Return [x, y] of the center of cell containing provided text 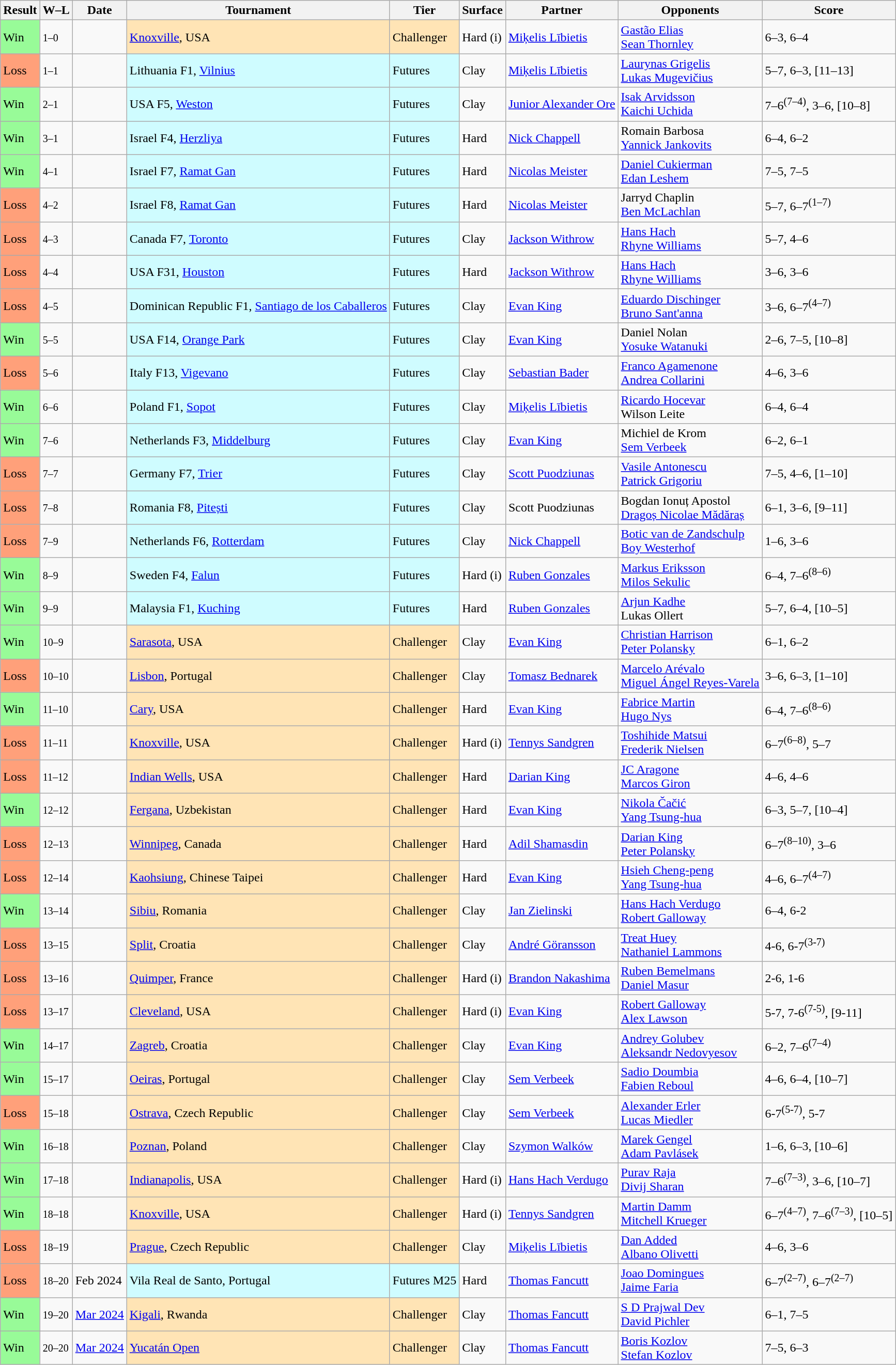
Israel F7, Ramat Gan [258, 172]
Darian King Peter Polansky [690, 843]
5-7, 7-6(7-5), [9-11] [829, 1012]
4–5 [56, 306]
Ricardo Hocevar Wilson Leite [690, 406]
Prague, Czech Republic [258, 1247]
Bogdan Ionuț Apostol Dragoș Nicolae Mădăraș [690, 507]
4–1 [56, 172]
Poznan, Poland [258, 1146]
Tournament [258, 10]
Junior Alexander Ore [562, 104]
11–10 [56, 709]
Israel F4, Herzliya [258, 137]
Poland F1, Sopot [258, 406]
3–6, 6–7(4–7) [829, 306]
USA F14, Orange Park [258, 339]
Malaysia F1, Kuching [258, 609]
10–10 [56, 676]
Romain Barbosa Yannick Jankovits [690, 137]
Michiel de Krom Sem Verbeek [690, 440]
USA F5, Weston [258, 104]
Netherlands F3, Middelburg [258, 440]
5–6 [56, 373]
Cary, USA [258, 709]
4–2 [56, 205]
André Göransson [562, 944]
15–18 [56, 1113]
7–6(7–4), 3–6, [10–8] [829, 104]
Treat Huey Nathaniel Lammons [690, 944]
15–17 [56, 1079]
Martin Damm Mitchell Krueger [690, 1213]
7–7 [56, 474]
Gastão Elias Sean Thornley [690, 37]
Boris Kozlov Stefan Kozlov [690, 1347]
Dominican Republic F1, Santiago de los Caballeros [258, 306]
Feb 2024 [99, 1280]
Date [99, 10]
6–4, 6–4 [829, 406]
Laurynas Grigelis Lukas Mugevičius [690, 70]
Cleveland, USA [258, 1012]
Alexander Erler Lucas Miedler [690, 1113]
1–6, 3–6 [829, 541]
W–L [56, 10]
S D Prajwal Dev David Pichler [690, 1314]
Jarryd Chaplin Ben McLachlan [690, 205]
Oeiras, Portugal [258, 1079]
Sibiu, Romania [258, 910]
USA F31, Houston [258, 272]
7–8 [56, 507]
6–7(2–7), 6–7(2–7) [829, 1280]
6–7(6–8), 5–7 [829, 743]
Yucatán Open [258, 1347]
Daniel Nolan Yosuke Watanuki [690, 339]
Arjun Kadhe Lukas Ollert [690, 609]
18–19 [56, 1247]
12–14 [56, 877]
Hans Hach Verdugo Robert Galloway [690, 910]
Split, Croatia [258, 944]
Jan Zielinski [562, 910]
8–9 [56, 575]
11–11 [56, 743]
Score [829, 10]
19–20 [56, 1314]
Tomasz Bednarek [562, 676]
12–13 [56, 843]
Purav Raja Divij Sharan [690, 1180]
3–1 [56, 137]
18–18 [56, 1213]
4–4 [56, 272]
Fabrice Martin Hugo Nys [690, 709]
Kaohsiung, Chinese Taipei [258, 877]
6-7(5-7), 5-7 [829, 1113]
3–6, 6–3, [1–10] [829, 676]
Lithuania F1, Vilnius [258, 70]
12–12 [56, 810]
5–5 [56, 339]
6–7(4–7), 7–6(7–3), [10–5] [829, 1213]
Sarasota, USA [258, 642]
4–6, 6–4, [10–7] [829, 1079]
Result [20, 10]
7–6 [56, 440]
Vila Real de Santo, Portugal [258, 1280]
6–2, 6–1 [829, 440]
Partner [562, 10]
Sebastian Bader [562, 373]
Tier [424, 10]
11–12 [56, 776]
Marek Gengel Adam Pavlásek [690, 1146]
Netherlands F6, Rotterdam [258, 541]
Franco Agamenone Andrea Collarini [690, 373]
2–6, 7–5, [10–8] [829, 339]
Romania F8, Pitești [258, 507]
2-6, 1-6 [829, 979]
Christian Harrison Peter Polansky [690, 642]
Ostrava, Czech Republic [258, 1113]
Surface [483, 10]
6–1, 6–2 [829, 642]
Eduardo Dischinger Bruno Sant'anna [690, 306]
16–18 [56, 1146]
Sadio Doumbia Fabien Reboul [690, 1079]
Lisbon, Portugal [258, 676]
6–2, 7–6(7–4) [829, 1046]
13–15 [56, 944]
Winnipeg, Canada [258, 843]
5–7, 6–4, [10–5] [829, 609]
1–6, 6–3, [10–6] [829, 1146]
3–6, 3–6 [829, 272]
6–4, 6-2 [829, 910]
4–6, 4–6 [829, 776]
Isak Arvidsson Kaichi Uchida [690, 104]
Dan Added Albano Olivetti [690, 1247]
20–20 [56, 1347]
Brandon Nakashima [562, 979]
Canada F7, Toronto [258, 239]
Italy F13, Vigevano [258, 373]
6–1, 7–5 [829, 1314]
6–3, 5–7, [10–4] [829, 810]
1–0 [56, 37]
Vasile Antonescu Patrick Grigoriu [690, 474]
Hans Hach Verdugo [562, 1180]
Toshihide Matsui Frederik Nielsen [690, 743]
6–1, 3–6, [9–11] [829, 507]
Opponents [690, 10]
Botic van de Zandschulp Boy Westerhof [690, 541]
2–1 [56, 104]
5–7, 4–6 [829, 239]
Futures M25 [424, 1280]
Ruben Bemelmans Daniel Masur [690, 979]
Indian Wells, USA [258, 776]
Kigali, Rwanda [258, 1314]
Fergana, Uzbekistan [258, 810]
Nikola Čačić Yang Tsung-hua [690, 810]
Germany F7, Trier [258, 474]
Darian King [562, 776]
7–6(7–3), 3–6, [10–7] [829, 1180]
Markus Eriksson Milos Sekulic [690, 575]
13–14 [56, 910]
Szymon Walków [562, 1146]
Zagreb, Croatia [258, 1046]
7–5, 7–5 [829, 172]
Robert Galloway Alex Lawson [690, 1012]
Adil Shamasdin [562, 843]
6–6 [56, 406]
Sweden F4, Falun [258, 575]
4–6, 6–7(4–7) [829, 877]
6–3, 6–4 [829, 37]
Israel F8, Ramat Gan [258, 205]
14–17 [56, 1046]
Daniel Cukierman Edan Leshem [690, 172]
4-6, 6-7(3-7) [829, 944]
JC Aragone Marcos Giron [690, 776]
13–16 [56, 979]
13–17 [56, 1012]
7–9 [56, 541]
Indianapolis, USA [258, 1180]
4–3 [56, 239]
Marcelo Arévalo Miguel Ángel Reyes-Varela [690, 676]
17–18 [56, 1180]
5–7, 6–3, [11–13] [829, 70]
6–7(8–10), 3–6 [829, 843]
18–20 [56, 1280]
5–7, 6–7(1–7) [829, 205]
Quimper, France [258, 979]
Andrey Golubev Aleksandr Nedovyesov [690, 1046]
7–5, 4–6, [1–10] [829, 474]
1–1 [56, 70]
10–9 [56, 642]
6–4, 6–2 [829, 137]
9–9 [56, 609]
7–5, 6–3 [829, 1347]
Joao Domingues Jaime Faria [690, 1280]
Hsieh Cheng-peng Yang Tsung-hua [690, 877]
